Search for the cell housing the specified text and yield its (x, y) center coordinate. 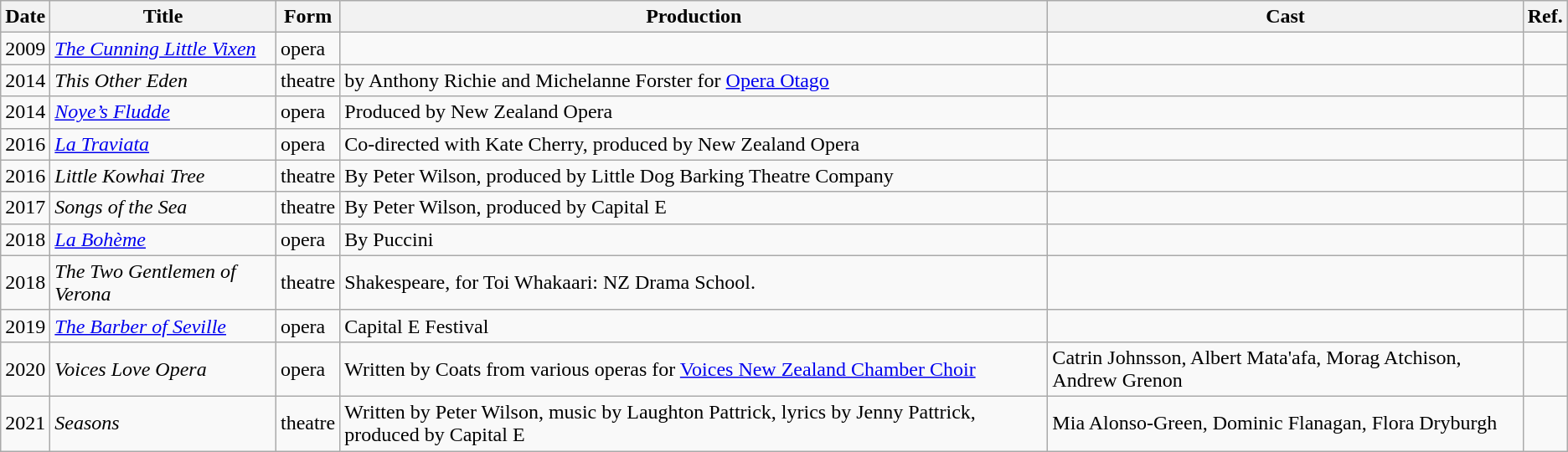
Written by Coats from various operas for Voices New Zealand Chamber Choir (694, 368)
2020 (25, 368)
Seasons (163, 424)
2021 (25, 424)
Form (307, 17)
By Peter Wilson, produced by Little Dog Barking Theatre Company (694, 176)
La Bohème (163, 239)
Title (163, 17)
Songs of the Sea (163, 208)
Catrin Johnsson, Albert Mata'afa, Morag Atchison, Andrew Grenon (1285, 368)
By Peter Wilson, produced by Capital E (694, 208)
Mia Alonso-Green, Dominic Flanagan, Flora Dryburgh (1285, 424)
Noye’s Fludde (163, 112)
The Cunning Little Vixen (163, 49)
This Other Eden (163, 80)
Ref. (1545, 17)
Produced by New Zealand Opera (694, 112)
2009 (25, 49)
Written by Peter Wilson, music by Laughton Pattrick, lyrics by Jenny Pattrick, produced by Capital E (694, 424)
2017 (25, 208)
The Barber of Seville (163, 326)
Co-directed with Kate Cherry, produced by New Zealand Opera (694, 144)
Shakespeare, for Toi Whakaari: NZ Drama School. (694, 283)
Voices Love Opera (163, 368)
By Puccini (694, 239)
La Traviata (163, 144)
Capital E Festival (694, 326)
2019 (25, 326)
Little Kowhai Tree (163, 176)
Production (694, 17)
Cast (1285, 17)
by Anthony Richie and Michelanne Forster for Opera Otago (694, 80)
Date (25, 17)
The Two Gentlemen of Verona (163, 283)
